Output the (X, Y) coordinate of the center of the cell containing the given text.  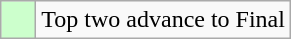
Top two advance to Final (164, 20)
